From the cell containing the given text, extract its center point as (X, Y) coordinate. 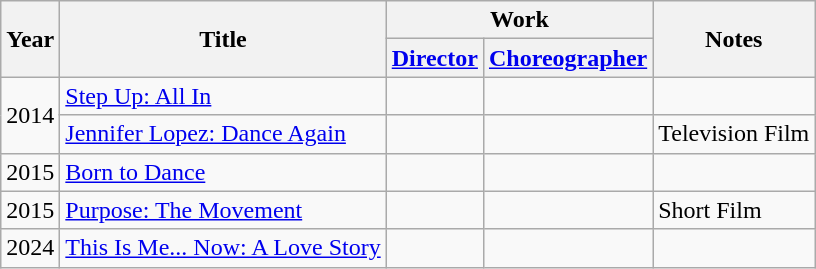
Notes (734, 39)
Title (223, 39)
Television Film (734, 134)
2014 (30, 115)
Jennifer Lopez: Dance Again (223, 134)
Year (30, 39)
Purpose: The Movement (223, 210)
Work (520, 20)
2024 (30, 248)
Born to Dance (223, 172)
Choreographer (568, 58)
This Is Me... Now: A Love Story (223, 248)
Step Up: All In (223, 96)
Director (434, 58)
Short Film (734, 210)
